Extract the (x, y) coordinate from the center of the cell holding the provided text.  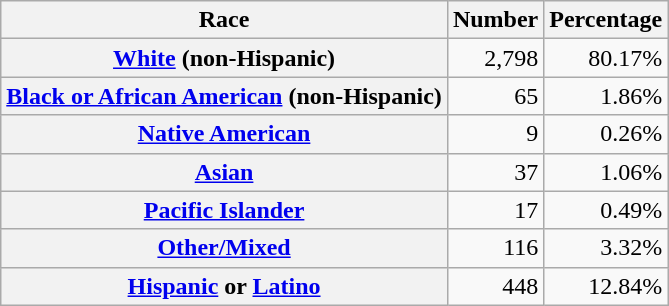
Pacific Islander (224, 210)
65 (495, 96)
White (non-Hispanic) (224, 58)
0.49% (606, 210)
116 (495, 248)
1.06% (606, 172)
Hispanic or Latino (224, 286)
448 (495, 286)
9 (495, 134)
12.84% (606, 286)
Race (224, 20)
Percentage (606, 20)
37 (495, 172)
Number (495, 20)
Asian (224, 172)
1.86% (606, 96)
3.32% (606, 248)
Other/Mixed (224, 248)
0.26% (606, 134)
80.17% (606, 58)
Black or African American (non-Hispanic) (224, 96)
2,798 (495, 58)
Native American (224, 134)
17 (495, 210)
